Scan for the cell matching the given text and deliver its [X, Y] coordinate at center. 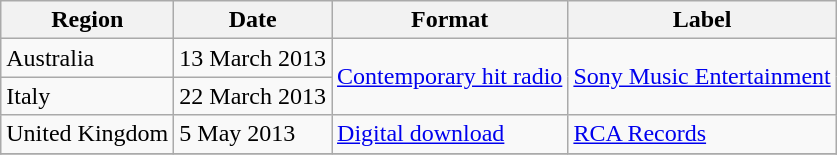
Date [253, 20]
Label [702, 20]
Sony Music Entertainment [702, 77]
Region [88, 20]
22 March 2013 [253, 96]
Digital download [450, 134]
RCA Records [702, 134]
Format [450, 20]
United Kingdom [88, 134]
13 March 2013 [253, 58]
Italy [88, 96]
Australia [88, 58]
5 May 2013 [253, 134]
Contemporary hit radio [450, 77]
